Identify which cell holds the provided text, then report its (X, Y) central coordinate. 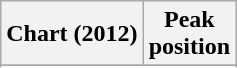
Chart (2012) (72, 34)
Peakposition (189, 34)
